Return [X, Y] of the center of cell containing provided text 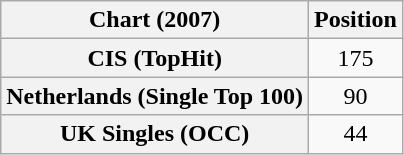
Chart (2007) [155, 20]
90 [356, 96]
CIS (TopHit) [155, 58]
Position [356, 20]
UK Singles (OCC) [155, 134]
175 [356, 58]
Netherlands (Single Top 100) [155, 96]
44 [356, 134]
